Capture the cell that displays the provided text and extract its [X, Y] central coordinate. 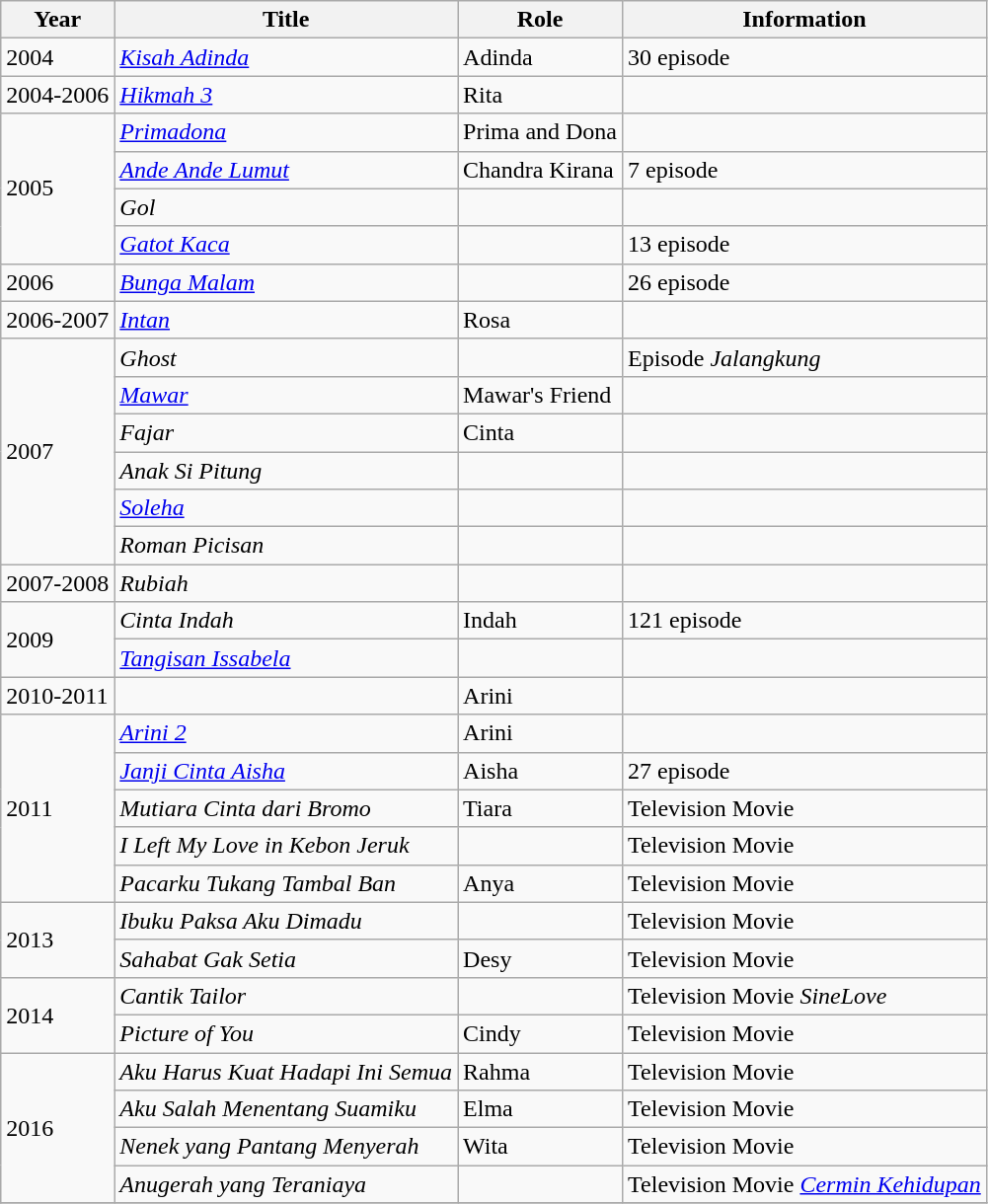
Fajar [286, 432]
Anugerah yang Teraniaya [286, 1184]
Soleha [286, 508]
2016 [57, 1127]
I Left My Love in Kebon Jeruk [286, 846]
Picture of You [286, 1033]
2014 [57, 1015]
Tangisan Issabela [286, 658]
2007-2008 [57, 583]
Cinta [541, 432]
Roman Picisan [286, 546]
Aku Salah Menentang Suamiku [286, 1109]
Tiara [541, 808]
2006 [57, 282]
Rahma [541, 1071]
Television Movie SineLove [805, 996]
Aisha [541, 771]
Wita [541, 1147]
7 episode [805, 170]
Gol [286, 207]
121 episode [805, 621]
13 episode [805, 245]
Arini 2 [286, 733]
Pacarku Tukang Tambal Ban [286, 883]
Anya [541, 883]
Anak Si Pitung [286, 471]
2004 [57, 57]
Role [541, 20]
Ghost [286, 357]
Hikmah 3 [286, 95]
27 episode [805, 771]
Indah [541, 621]
Mawar [286, 395]
Adinda [541, 57]
Nenek yang Pantang Menyerah [286, 1147]
Desy [541, 958]
Sahabat Gak Setia [286, 958]
Information [805, 20]
Chandra Kirana [541, 170]
2004-2006 [57, 95]
Kisah Adinda [286, 57]
Primadona [286, 132]
Cantik Tailor [286, 996]
2009 [57, 640]
Gatot Kaca [286, 245]
Rosa [541, 320]
26 episode [805, 282]
2013 [57, 940]
30 episode [805, 57]
Bunga Malam [286, 282]
Mawar's Friend [541, 395]
Ibuku Paksa Aku Dimadu [286, 921]
Television Movie Cermin Kehidupan [805, 1184]
2010-2011 [57, 696]
Rita [541, 95]
Elma [541, 1109]
2011 [57, 808]
Prima and Dona [541, 132]
Title [286, 20]
Year [57, 20]
Ande Ande Lumut [286, 170]
Rubiah [286, 583]
Cinta Indah [286, 621]
Cindy [541, 1033]
2005 [57, 188]
Intan [286, 320]
Mutiara Cinta dari Bromo [286, 808]
Janji Cinta Aisha [286, 771]
2006-2007 [57, 320]
Aku Harus Kuat Hadapi Ini Semua [286, 1071]
2007 [57, 451]
Episode Jalangkung [805, 357]
